Provide the [x, y] coordinate of the cell's center where the given text is located.  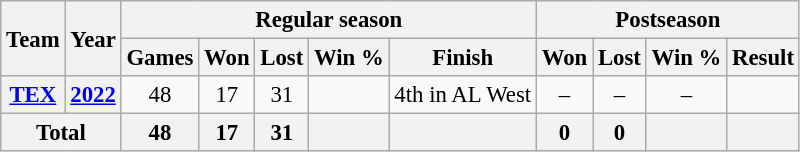
Finish [462, 58]
Team [33, 38]
Year [93, 38]
4th in AL West [462, 95]
TEX [33, 95]
Postseason [668, 20]
Total [61, 133]
Regular season [328, 20]
Games [160, 58]
Result [764, 58]
2022 [93, 95]
